Determine the (X, Y) coordinate at the center of the cell enclosing the given text.  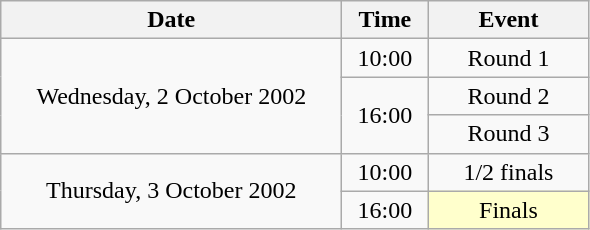
Date (172, 20)
Round 3 (508, 134)
Round 2 (508, 96)
Thursday, 3 October 2002 (172, 191)
Round 1 (508, 58)
Time (385, 20)
1/2 finals (508, 172)
Wednesday, 2 October 2002 (172, 96)
Finals (508, 210)
Event (508, 20)
